Capture the cell that displays the provided text and extract its [X, Y] central coordinate. 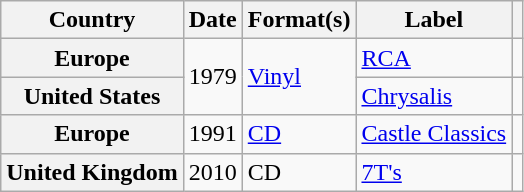
Castle Classics [434, 134]
Label [434, 20]
2010 [212, 172]
RCA [434, 58]
United States [92, 96]
1979 [212, 77]
7T's [434, 172]
Date [212, 20]
Vinyl [299, 77]
Format(s) [299, 20]
Country [92, 20]
1991 [212, 134]
Chrysalis [434, 96]
United Kingdom [92, 172]
